Provide the (X, Y) coordinate of the cell's center where the given text is located.  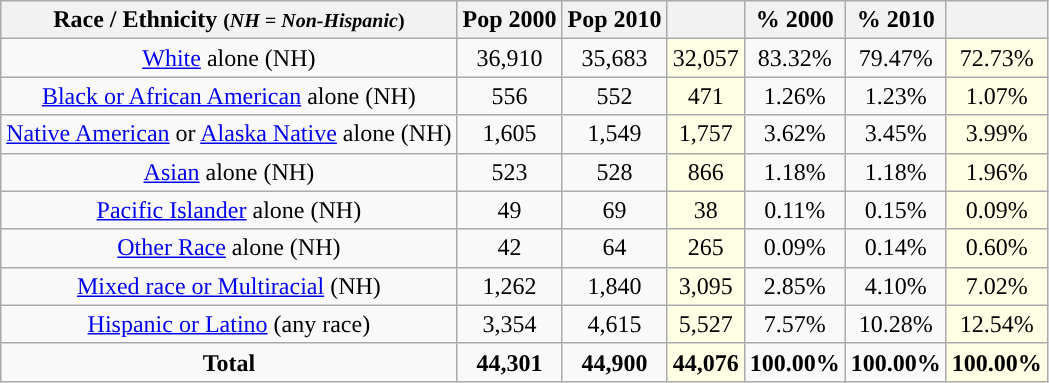
7.57% (794, 324)
White alone (NH) (229, 58)
5,527 (706, 324)
1.96% (996, 172)
528 (614, 172)
44,900 (614, 362)
1,262 (510, 286)
Pacific Islander alone (NH) (229, 210)
79.47% (896, 58)
83.32% (794, 58)
44,301 (510, 362)
1.07% (996, 96)
12.54% (996, 324)
3.45% (896, 134)
Asian alone (NH) (229, 172)
3.99% (996, 134)
1,757 (706, 134)
0.60% (996, 248)
523 (510, 172)
Race / Ethnicity (NH = Non-Hispanic) (229, 20)
Black or African American alone (NH) (229, 96)
49 (510, 210)
556 (510, 96)
Pop 2010 (614, 20)
1.23% (896, 96)
1.26% (794, 96)
35,683 (614, 58)
3,354 (510, 324)
72.73% (996, 58)
Total (229, 362)
36,910 (510, 58)
3.62% (794, 134)
Native American or Alaska Native alone (NH) (229, 134)
69 (614, 210)
7.02% (996, 286)
4,615 (614, 324)
Pop 2000 (510, 20)
Other Race alone (NH) (229, 248)
265 (706, 248)
552 (614, 96)
471 (706, 96)
64 (614, 248)
4.10% (896, 286)
44,076 (706, 362)
0.15% (896, 210)
0.14% (896, 248)
2.85% (794, 286)
0.11% (794, 210)
1,840 (614, 286)
% 2000 (794, 20)
866 (706, 172)
10.28% (896, 324)
42 (510, 248)
1,549 (614, 134)
3,095 (706, 286)
% 2010 (896, 20)
Mixed race or Multiracial (NH) (229, 286)
Hispanic or Latino (any race) (229, 324)
32,057 (706, 58)
38 (706, 210)
1,605 (510, 134)
